Return (X, Y) of the center of cell containing provided text 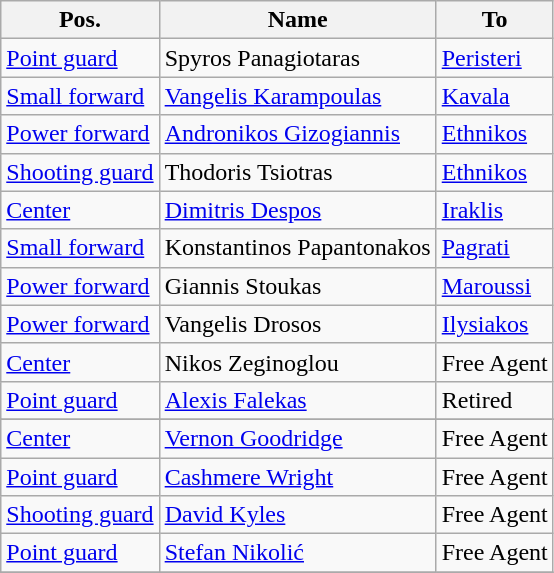
To (494, 20)
Andronikos Gizogiannis (298, 134)
Giannis Stoukas (298, 286)
Ilysiakos (494, 324)
Kavala (494, 96)
Pagrati (494, 248)
Name (298, 20)
Vernon Goodridge (298, 438)
Iraklis (494, 210)
Vangelis Drosos (298, 324)
Stefan Nikolić (298, 553)
Maroussi (494, 286)
Nikos Zeginoglou (298, 362)
Pos. (80, 20)
Cashmere Wright (298, 477)
Retired (494, 400)
Thodoris Tsiotras (298, 172)
David Kyles (298, 515)
Konstantinos Papantonakos (298, 248)
Dimitris Despos (298, 210)
Peristeri (494, 58)
Alexis Falekas (298, 400)
Vangelis Karampoulas (298, 96)
Spyros Panagiotaras (298, 58)
